For the text-containing cell, return its midpoint in (X, Y) coordinate format. 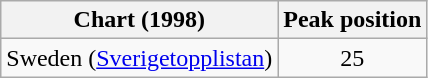
25 (352, 58)
Sweden (Sverigetopplistan) (140, 58)
Chart (1998) (140, 20)
Peak position (352, 20)
